Find where the given text appears and provide that cell's center as (x, y) coordinate. 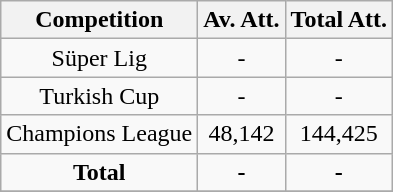
Competition (100, 20)
144,425 (339, 134)
Av. Att. (242, 20)
Champions League (100, 134)
Total Att. (339, 20)
Total (100, 172)
Süper Lig (100, 58)
48,142 (242, 134)
Turkish Cup (100, 96)
